Pinpoint the cell where the given text exists, returning its (X, Y) midpoint coordinate. 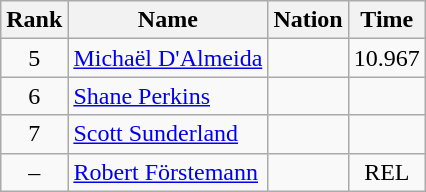
Shane Perkins (168, 96)
– (34, 172)
REL (386, 172)
7 (34, 134)
Name (168, 20)
10.967 (386, 58)
Michaël D'Almeida (168, 58)
Scott Sunderland (168, 134)
Robert Förstemann (168, 172)
5 (34, 58)
Nation (308, 20)
Time (386, 20)
6 (34, 96)
Rank (34, 20)
